Capture the cell that displays the provided text and extract its [x, y] central coordinate. 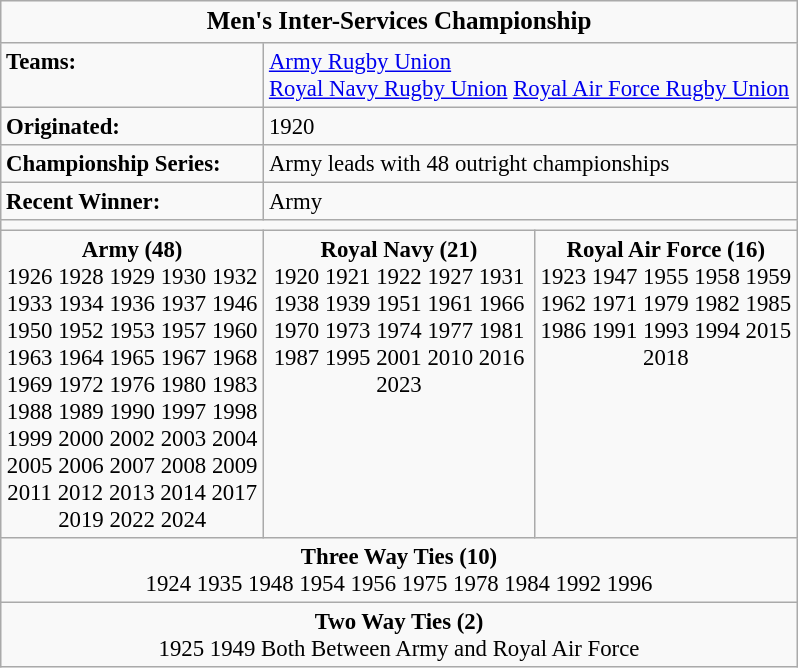
Royal Navy (21)1920 1921 1922 1927 1931 1938 1939 1951 1961 1966 1970 1973 1974 1977 1981 1987 1995 2001 2010 2016 2023 [400, 384]
Army [531, 201]
Teams: [132, 74]
Three Way Ties (10)1924 1935 1948 1954 1956 1975 1978 1984 1992 1996 [399, 570]
Recent Winner: [132, 201]
Royal Air Force (16)1923 1947 1955 1958 1959 1962 1971 1979 1982 1985 1986 1991 1993 1994 2015 2018 [666, 384]
Two Way Ties (2)1925 1949 Both Between Army and Royal Air Force [399, 636]
Men's Inter-Services Championship [399, 22]
Army Rugby UnionRoyal Navy Rugby Union Royal Air Force Rugby Union [531, 74]
Originated: [132, 126]
Championship Series: [132, 164]
Army leads with 48 outright championships [531, 164]
1920 [531, 126]
